Locate the cell with the specified text and output its (x, y) center coordinate. 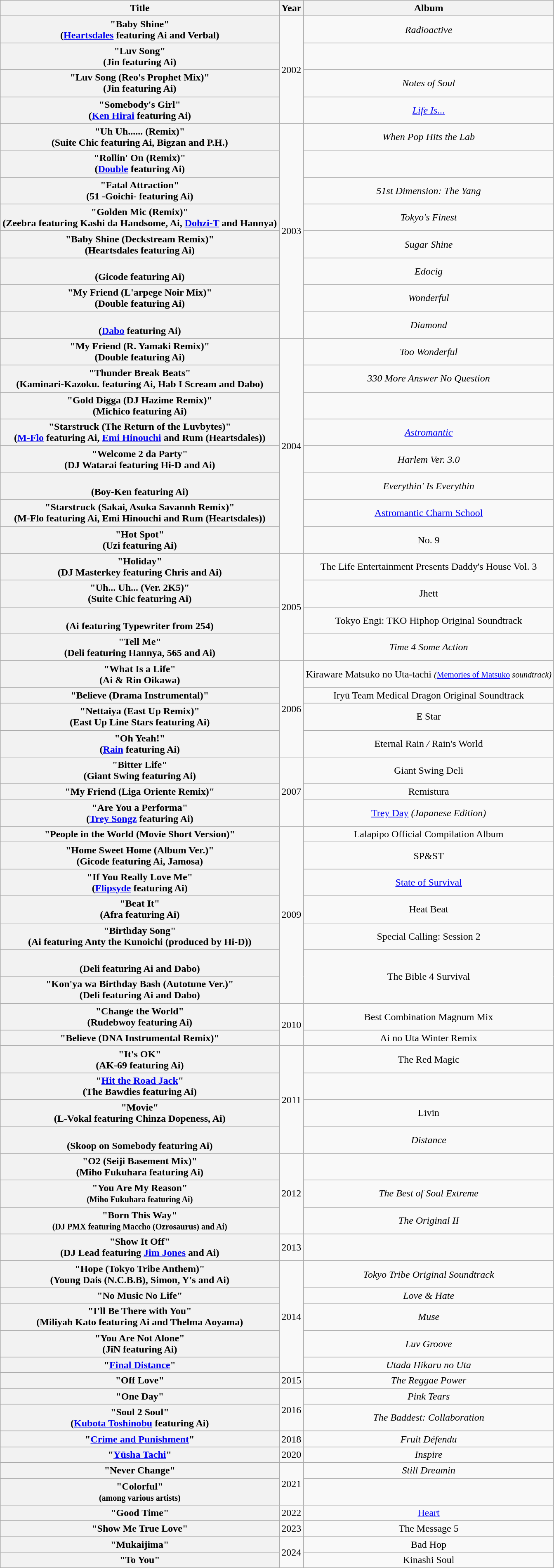
"If You Really Love Me"(Flipsyde featuring Ai) (140, 883)
"Home Sweet Home (Album Ver.)"(Gicode featuring Ai, Jamosa) (140, 855)
"Birthday Song"(Ai featuring Anty the Kunoichi (produced by Hi-D)) (140, 936)
The Reggae Power (429, 1381)
Sugar Shine (429, 244)
Year (291, 8)
"Final Distance" (140, 1365)
"Somebody's Girl"(Ken Hirai featuring Ai) (140, 110)
"Baby Shine (Deckstream Remix)"(Heartsdales featuring Ai) (140, 244)
"Movie"(L-Vokal featuring Chinza Dopeness, Ai) (140, 1113)
Jhett (429, 594)
When Pop Hits the Lab (429, 137)
2016 (291, 1409)
Ai no Uta Winter Remix (429, 1038)
51st Dimension: The Yang (429, 191)
"Believe (Drama Instrumental)" (140, 695)
"Believe (DNA Instrumental Remix)" (140, 1038)
Utada Hikaru no Uta (429, 1365)
Lalapipo Official Compilation Album (429, 834)
"Bitter Life"(Giant Swing featuring Ai) (140, 770)
Tokyo Tribe Original Soundtrack (429, 1274)
2012 (291, 1194)
The Red Magic (429, 1059)
Remistura (429, 792)
2007 (291, 792)
2002 (291, 70)
2023 (291, 1529)
Distance (429, 1139)
"Uh Uh...... (Remix)"(Suite Chic featuring Ai, Bigzan and P.H.) (140, 137)
2004 (291, 446)
Still Dreamin (429, 1470)
Everythin' Is Everythin (429, 486)
"I'll Be There with You"(Miliyah Kato featuring Ai and Thelma Aoyama) (140, 1317)
Livin (429, 1113)
"You Are Not Alone"(JiN featuring Ai) (140, 1343)
2003 (291, 231)
"My Friend (Liga Oriente Remix)" (140, 792)
Time 4 Some Action (429, 647)
"Show Me True Love" (140, 1529)
Astromantic Charm School (429, 513)
Special Calling: Session 2 (429, 936)
Fruit Défendu (429, 1439)
Heat Beat (429, 909)
Title (140, 8)
"Fatal Attraction"(51 -Goichi- featuring Ai) (140, 191)
Giant Swing Deli (429, 770)
"Off Love" (140, 1381)
2010 (291, 1025)
"Hit the Road Jack"(The Bawdies featuring Ai) (140, 1086)
(Dabo featuring Ai) (140, 324)
(Boy-Ken featuring Ai) (140, 486)
"O2 (Seiji Basement Mix)"(Miho Fukuhara featuring Ai) (140, 1167)
330 More Answer No Question (429, 379)
SP&ST (429, 855)
The Bible 4 Survival (429, 976)
"Good Time" (140, 1513)
Love & Hate (429, 1296)
The Message 5 (429, 1529)
The Baddest: Collaboration (429, 1418)
"One Day" (140, 1396)
"Kon'ya wa Birthday Bash (Autotune Ver.)"(Deli featuring Ai and Dabo) (140, 990)
"To You" (140, 1560)
Kinashi Soul (429, 1560)
"What Is a Life"(Ai & Rin Oikawa) (140, 674)
2006 (291, 708)
"Yūsha Tachi" (140, 1454)
Inspire (429, 1454)
"My Friend (R. Yamaki Remix)"(Double featuring Ai) (140, 352)
2014 (291, 1317)
2018 (291, 1439)
"Born This Way"(DJ PMX featuring Maccho (Ozrosaurus) and Ai) (140, 1220)
Diamond (429, 324)
2024 (291, 1552)
"Thunder Break Beats"(Kaminari-Kazoku. featuring Ai, Hab I Scream and Dabo) (140, 379)
"Are You a Performa"(Trey Songz featuring Ai) (140, 813)
Too Wonderful (429, 352)
"Rollin' On (Remix)"(Double featuring Ai) (140, 163)
Tokyo Engi: TKO Hiphop Original Soundtrack (429, 620)
"Uh... Uh... (Ver. 2K5)"(Suite Chic featuring Ai) (140, 594)
(Ai featuring Typewriter from 254) (140, 620)
2005 (291, 607)
"Mukaijima" (140, 1544)
Astromantic (429, 433)
Kiraware Matsuko no Uta-tachi (Memories of Matsuko soundtrack) (429, 674)
Harlem Ver. 3.0 (429, 459)
Pink Tears (429, 1396)
Album (429, 8)
"Show It Off"(DJ Lead featuring Jim Jones and Ai) (140, 1248)
"Luv Song"(Jin featuring Ai) (140, 56)
"Beat It"(Afra featuring Ai) (140, 909)
Edocig (429, 271)
Eternal Rain / Rain's World (429, 743)
Wonderful (429, 298)
"My Friend (L'arpege Noir Mix)"(Double featuring Ai) (140, 298)
(Skoop on Somebody featuring Ai) (140, 1139)
Trey Day (Japanese Edition) (429, 813)
The Life Entertainment Presents Daddy's House Vol. 3 (429, 566)
2011 (291, 1099)
(Gicode featuring Ai) (140, 271)
"Baby Shine"(Heartsdales featuring Ai and Verbal) (140, 30)
2015 (291, 1381)
"Soul 2 Soul"(Kubota Toshinobu featuring Ai) (140, 1418)
Tokyo's Finest (429, 217)
No. 9 (429, 540)
Heart (429, 1513)
"Golden Mic (Remix)"(Zeebra featuring Kashi da Handsome, Ai, Dohzi-T and Hannya) (140, 217)
"Welcome 2 da Party"(DJ Watarai featuring Hi-D and Ai) (140, 459)
"Change the World"(Rudebwoy featuring Ai) (140, 1016)
2009 (291, 915)
"Crime and Punishment" (140, 1439)
"Nettaiya (East Up Remix)"(East Up Line Stars featuring Ai) (140, 717)
"Holiday"(DJ Masterkey featuring Chris and Ai) (140, 566)
2020 (291, 1454)
2022 (291, 1513)
"Gold Digga (DJ Hazime Remix)"(Michico featuring Ai) (140, 405)
"Starstruck (Sakai, Asuka Savannh Remix)"(M-Flo featuring Ai, Emi Hinouchi and Rum (Heartsdales)) (140, 513)
"Hot Spot"(Uzi featuring Ai) (140, 540)
Luv Groove (429, 1343)
"You Are My Reason"(Miho Fukuhara featuring Ai) (140, 1194)
Iryū Team Medical Dragon Original Soundtrack (429, 695)
Notes of Soul (429, 83)
Bad Hop (429, 1544)
"It's OK"(AK-69 featuring Ai) (140, 1059)
"Never Change" (140, 1470)
"Luv Song (Reo's Prophet Mix)"(Jin featuring Ai) (140, 83)
"Oh Yeah!"(Rain featuring Ai) (140, 743)
Best Combination Magnum Mix (429, 1016)
Muse (429, 1317)
"People in the World (Movie Short Version)" (140, 834)
"Tell Me"(Deli featuring Hannya, 565 and Ai) (140, 647)
Radioactive (429, 30)
2013 (291, 1248)
(Deli featuring Ai and Dabo) (140, 963)
"No Music No Life" (140, 1296)
The Original II (429, 1220)
2021 (291, 1484)
"Colorful"(among various artists) (140, 1491)
Life Is... (429, 110)
The Best of Soul Extreme (429, 1194)
State of Survival (429, 883)
"Hope (Tokyo Tribe Anthem)"(Young Dais (N.C.B.B), Simon, Y's and Ai) (140, 1274)
"Starstruck (The Return of the Luvbytes)"(M-Flo featuring Ai, Emi Hinouchi and Rum (Heartsdales)) (140, 433)
E Star (429, 717)
